Search for the cell housing the specified text and yield its (X, Y) center coordinate. 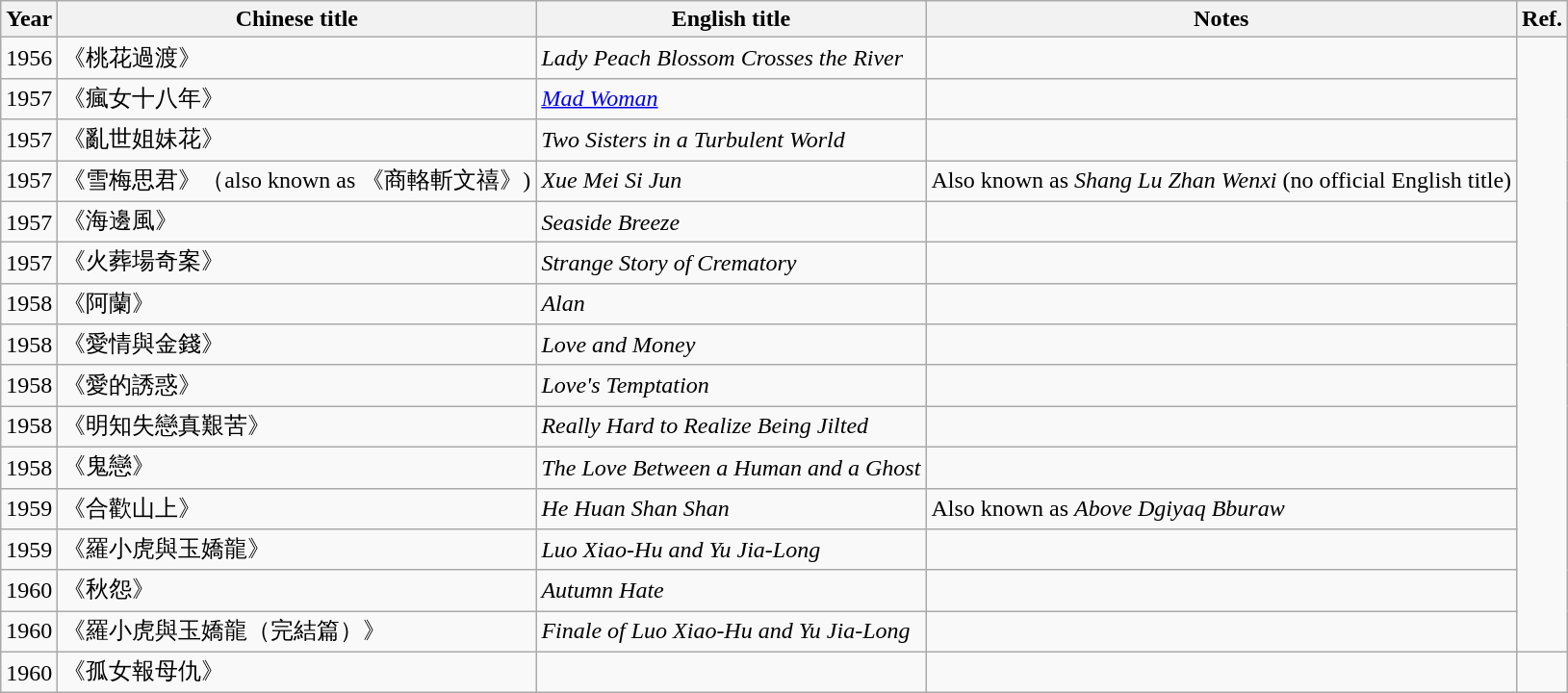
Love and Money (732, 345)
《秋怨》 (296, 591)
《亂世姐妹花》 (296, 141)
《孤女報母仇》 (296, 672)
Ref. (1542, 19)
Lady Peach Blossom Crosses the River (732, 58)
Also known as Shang Lu Zhan Wenxi (no official English title) (1221, 181)
《愛的誘惑》 (296, 385)
Strange Story of Crematory (732, 264)
Seaside Breeze (732, 221)
English title (732, 19)
The Love Between a Human and a Ghost (732, 468)
Also known as Above Dgiyaq Bburaw (1221, 508)
《明知失戀真艱苦》 (296, 427)
Alan (732, 304)
《鬼戀》 (296, 468)
《瘋女十八年》 (296, 98)
Luo Xiao-Hu and Yu Jia-Long (732, 551)
《桃花過渡》 (296, 58)
Xue Mei Si Jun (732, 181)
《羅小虎與玉嬌龍》 (296, 551)
《海邊風》 (296, 221)
《雪梅思君》（also known as 《商輅斬文禧》) (296, 181)
Love's Temptation (732, 385)
《阿蘭》 (296, 304)
Autumn Hate (732, 591)
Year (29, 19)
1956 (29, 58)
《合歡山上》 (296, 508)
Notes (1221, 19)
Finale of Luo Xiao-Hu and Yu Jia-Long (732, 631)
Two Sisters in a Turbulent World (732, 141)
Really Hard to Realize Being Jilted (732, 427)
《愛情與金錢》 (296, 345)
He Huan Shan Shan (732, 508)
Mad Woman (732, 98)
《羅小虎與玉嬌龍（完結篇）》 (296, 631)
《火葬場奇案》 (296, 264)
Chinese title (296, 19)
